Return [X, Y] of the center of cell containing provided text 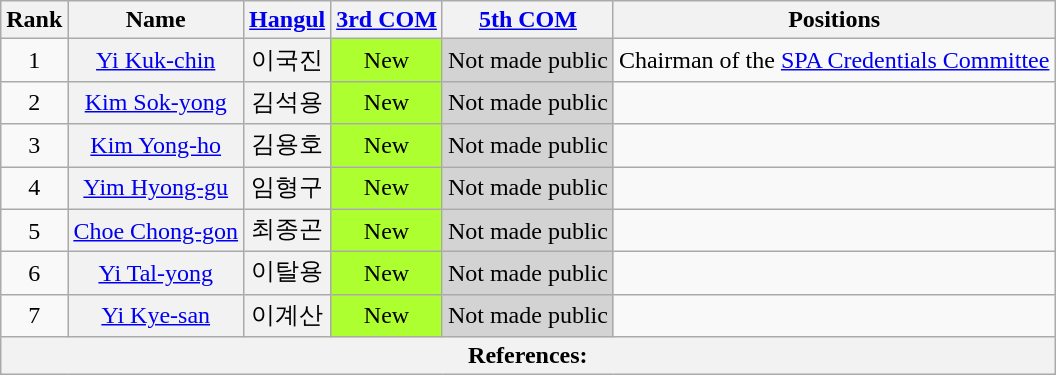
1 [34, 60]
김석용 [288, 102]
Positions [834, 20]
Hangul [288, 20]
임형구 [288, 188]
이탈용 [288, 274]
최종곤 [288, 230]
Yi Kye-san [156, 316]
5 [34, 230]
Chairman of the SPA Credentials Committee [834, 60]
Yi Kuk-chin [156, 60]
References: [528, 356]
7 [34, 316]
Yim Hyong-gu [156, 188]
김용호 [288, 146]
Name [156, 20]
Rank [34, 20]
5th COM [528, 20]
6 [34, 274]
2 [34, 102]
Kim Sok-yong [156, 102]
4 [34, 188]
Yi Tal-yong [156, 274]
3 [34, 146]
이국진 [288, 60]
3rd COM [387, 20]
Choe Chong-gon [156, 230]
이계산 [288, 316]
Kim Yong-ho [156, 146]
